Search for the cell housing the specified text and yield its (X, Y) center coordinate. 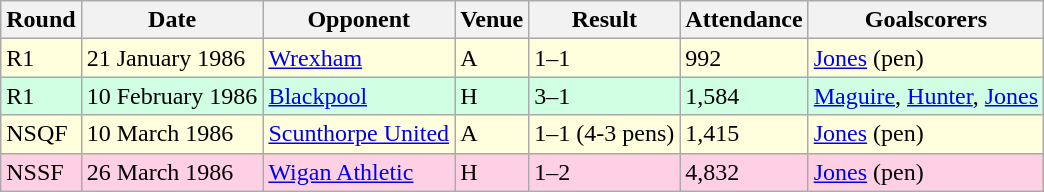
10 February 1986 (172, 96)
3–1 (604, 96)
Venue (492, 20)
Round (41, 20)
1,584 (744, 96)
Scunthorpe United (359, 134)
Date (172, 20)
1–2 (604, 172)
Wigan Athletic (359, 172)
NSSF (41, 172)
26 March 1986 (172, 172)
10 March 1986 (172, 134)
Blackpool (359, 96)
Maguire, Hunter, Jones (926, 96)
Opponent (359, 20)
4,832 (744, 172)
1,415 (744, 134)
Goalscorers (926, 20)
1–1 (604, 58)
Result (604, 20)
21 January 1986 (172, 58)
NSQF (41, 134)
Wrexham (359, 58)
992 (744, 58)
Attendance (744, 20)
1–1 (4-3 pens) (604, 134)
